From the cell containing the given text, extract its center point as (X, Y) coordinate. 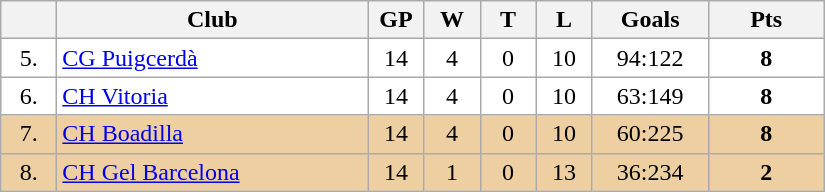
13 (564, 172)
63:149 (650, 96)
Goals (650, 20)
CH Gel Barcelona (212, 172)
GP (396, 20)
Club (212, 20)
94:122 (650, 58)
L (564, 20)
1 (452, 172)
7. (29, 134)
CH Boadilla (212, 134)
T (508, 20)
Pts (766, 20)
CG Puigcerdà (212, 58)
8. (29, 172)
2 (766, 172)
60:225 (650, 134)
W (452, 20)
CH Vitoria (212, 96)
6. (29, 96)
5. (29, 58)
36:234 (650, 172)
